Search for the cell housing the specified text and yield its (X, Y) center coordinate. 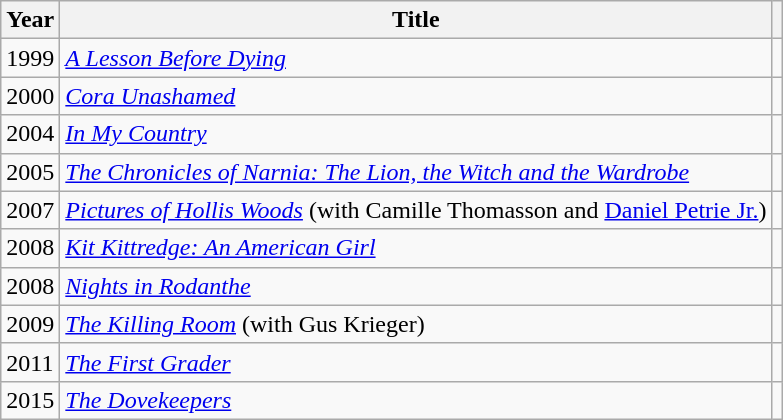
Kit Kittredge: An American Girl (416, 248)
2000 (30, 96)
The Killing Room (with Gus Krieger) (416, 324)
The Chronicles of Narnia: The Lion, the Witch and the Wardrobe (416, 172)
2011 (30, 362)
The Dovekeepers (416, 400)
Nights in Rodanthe (416, 286)
2015 (30, 400)
2005 (30, 172)
2004 (30, 134)
The First Grader (416, 362)
2007 (30, 210)
Year (30, 20)
Title (416, 20)
Cora Unashamed (416, 96)
Pictures of Hollis Woods (with Camille Thomasson and Daniel Petrie Jr.) (416, 210)
In My Country (416, 134)
2009 (30, 324)
A Lesson Before Dying (416, 58)
1999 (30, 58)
